Scan for the cell matching the given text and deliver its (x, y) coordinate at center. 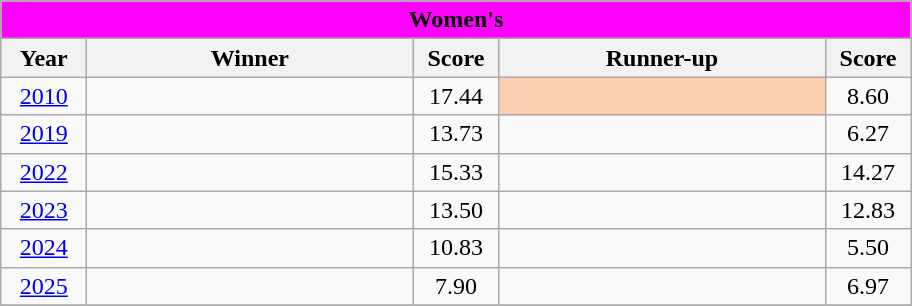
13.73 (456, 134)
12.83 (868, 210)
8.60 (868, 96)
13.50 (456, 210)
2025 (44, 286)
2024 (44, 248)
Year (44, 58)
2023 (44, 210)
5.50 (868, 248)
17.44 (456, 96)
15.33 (456, 172)
2010 (44, 96)
7.90 (456, 286)
6.27 (868, 134)
Runner-up (662, 58)
2022 (44, 172)
6.97 (868, 286)
14.27 (868, 172)
2019 (44, 134)
Winner (250, 58)
Women's (456, 20)
10.83 (456, 248)
